Capture the cell that displays the provided text and extract its [x, y] central coordinate. 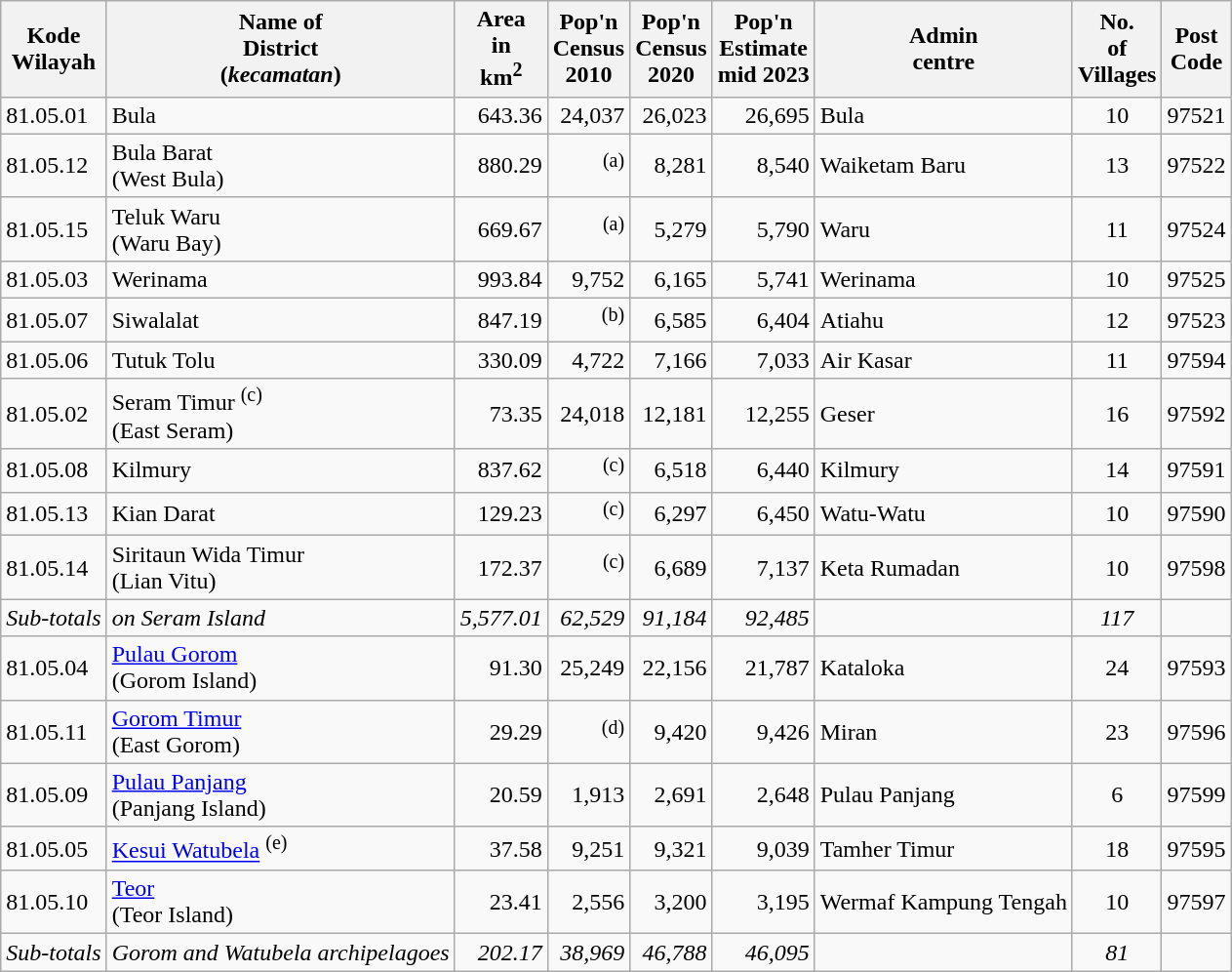
97523 [1196, 320]
81.05.15 [54, 228]
97524 [1196, 228]
62,529 [588, 618]
97596 [1196, 732]
24,037 [588, 115]
Keta Rumadan [943, 568]
5,577.01 [501, 618]
26,023 [671, 115]
13 [1117, 166]
97590 [1196, 513]
3,200 [671, 902]
91,184 [671, 618]
97598 [1196, 568]
on Seram Island [281, 618]
97591 [1196, 470]
81.05.01 [54, 115]
12,181 [671, 414]
Seram Timur (c) (East Seram) [281, 414]
2,648 [763, 794]
38,969 [588, 952]
Teluk Waru (Waru Bay) [281, 228]
97525 [1196, 279]
97593 [1196, 668]
6,450 [763, 513]
81.05.08 [54, 470]
Kesui Watubela (e) [281, 849]
22,156 [671, 668]
330.09 [501, 360]
7,137 [763, 568]
97522 [1196, 166]
1,913 [588, 794]
Watu-Watu [943, 513]
97592 [1196, 414]
Gorom and Watubela archipelagoes [281, 952]
46,095 [763, 952]
97594 [1196, 360]
81.05.11 [54, 732]
81.05.04 [54, 668]
Pop'nEstimatemid 2023 [763, 49]
29.29 [501, 732]
7,033 [763, 360]
Tamher Timur [943, 849]
81.05.12 [54, 166]
PostCode [1196, 49]
81 [1117, 952]
6,297 [671, 513]
5,741 [763, 279]
26,695 [763, 115]
81.05.09 [54, 794]
Air Kasar [943, 360]
2,691 [671, 794]
129.23 [501, 513]
9,251 [588, 849]
12 [1117, 320]
37.58 [501, 849]
Teor (Teor Island) [281, 902]
23.41 [501, 902]
9,426 [763, 732]
Atiahu [943, 320]
837.62 [501, 470]
7,166 [671, 360]
Gorom Timur (East Gorom) [281, 732]
Kode Wilayah [54, 49]
202.17 [501, 952]
880.29 [501, 166]
91.30 [501, 668]
Pop'nCensus2010 [588, 49]
16 [1117, 414]
(d) [588, 732]
81.05.10 [54, 902]
6,165 [671, 279]
81.05.13 [54, 513]
73.35 [501, 414]
Waru [943, 228]
97597 [1196, 902]
Waiketam Baru [943, 166]
5,279 [671, 228]
(b) [588, 320]
643.36 [501, 115]
92,485 [763, 618]
6,440 [763, 470]
9,039 [763, 849]
8,540 [763, 166]
12,255 [763, 414]
9,752 [588, 279]
Pulau Panjang [943, 794]
Kian Darat [281, 513]
81.05.07 [54, 320]
24 [1117, 668]
Pop'nCensus2020 [671, 49]
669.67 [501, 228]
Kataloka [943, 668]
Siwalalat [281, 320]
847.19 [501, 320]
18 [1117, 849]
81.05.03 [54, 279]
6,585 [671, 320]
6,404 [763, 320]
5,790 [763, 228]
81.05.06 [54, 360]
117 [1117, 618]
Pulau Panjang (Panjang Island) [281, 794]
9,420 [671, 732]
Name ofDistrict(kecamatan) [281, 49]
Wermaf Kampung Tengah [943, 902]
6,689 [671, 568]
Pulau Gorom (Gorom Island) [281, 668]
23 [1117, 732]
81.05.05 [54, 849]
25,249 [588, 668]
Admincentre [943, 49]
97595 [1196, 849]
46,788 [671, 952]
6 [1117, 794]
172.37 [501, 568]
81.05.02 [54, 414]
97599 [1196, 794]
Geser [943, 414]
No. ofVillages [1117, 49]
81.05.14 [54, 568]
3,195 [763, 902]
Bula Barat (West Bula) [281, 166]
21,787 [763, 668]
993.84 [501, 279]
Miran [943, 732]
Siritaun Wida Timur (Lian Vitu) [281, 568]
4,722 [588, 360]
97521 [1196, 115]
Area in km2 [501, 49]
14 [1117, 470]
2,556 [588, 902]
8,281 [671, 166]
Tutuk Tolu [281, 360]
20.59 [501, 794]
9,321 [671, 849]
24,018 [588, 414]
6,518 [671, 470]
